Return the (x, y) coordinate for the center point of the cell that contains the specified text.  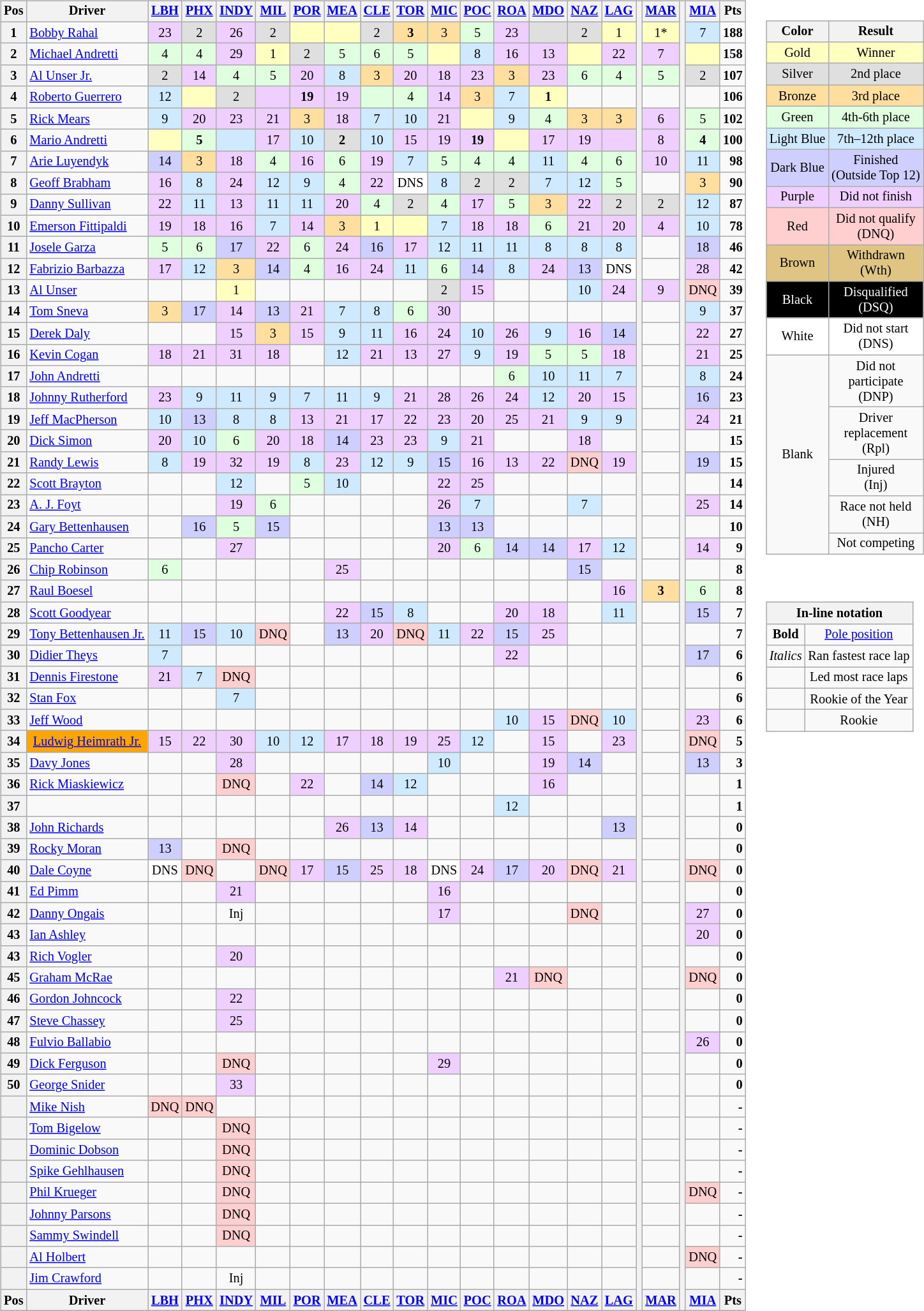
35 (13, 763)
White (798, 336)
In-line notation (840, 613)
Johnny Parsons (87, 1214)
Arie Luyendyk (87, 161)
Did notparticipate(DNP) (876, 381)
Dominic Dobson (87, 1150)
Brown (798, 263)
Silver (798, 74)
Al Holbert (87, 1257)
Rookie (859, 721)
100 (733, 140)
Danny Ongais (87, 913)
Black (798, 300)
158 (733, 54)
78 (733, 226)
7th–12th place (876, 139)
49 (13, 1064)
107 (733, 76)
Fabrizio Barbazza (87, 269)
Davy Jones (87, 763)
Derek Daly (87, 333)
Red (798, 226)
36 (13, 784)
98 (733, 161)
Randy Lewis (87, 462)
41 (13, 892)
48 (13, 1042)
Chip Robinson (87, 570)
Rich Vogler (87, 957)
Dick Simon (87, 441)
Ian Ashley (87, 935)
Geoff Brabham (87, 183)
Jeff Wood (87, 720)
Scott Goodyear (87, 613)
3rd place (876, 96)
Driverreplacement(Rpl) (876, 433)
38 (13, 828)
Dale Coyne (87, 871)
Ludwig Heimrath Jr. (87, 742)
Ran fastest race lap (859, 656)
Finished(Outside Top 12) (876, 168)
Al Unser (87, 290)
87 (733, 205)
Injured(Inj) (876, 477)
Steve Chassey (87, 1021)
Jeff MacPherson (87, 419)
John Andretti (87, 377)
Winner (876, 53)
Disqualified(DSQ) (876, 300)
Dick Ferguson (87, 1064)
1* (660, 33)
40 (13, 871)
Mario Andretti (87, 140)
Mike Nish (87, 1107)
Sammy Swindell (87, 1236)
John Richards (87, 828)
Bronze (798, 96)
Josele Garza (87, 248)
Bobby Rahal (87, 33)
Light Blue (798, 139)
Al Unser Jr. (87, 76)
Danny Sullivan (87, 205)
Pancho Carter (87, 548)
106 (733, 97)
Color (798, 31)
Italics (786, 656)
Rocky Moran (87, 849)
Tony Bettenhausen Jr. (87, 634)
Withdrawn(Wth) (876, 263)
Bold (786, 634)
Ed Pimm (87, 892)
Green (798, 117)
102 (733, 119)
Purple (798, 197)
Rick Mears (87, 119)
Not competing (876, 544)
2nd place (876, 74)
Did not start(DNS) (876, 336)
Dennis Firestone (87, 677)
Johnny Rutherford (87, 398)
Result (876, 31)
Rookie of the Year (859, 699)
Spike Gehlhausen (87, 1171)
Led most race laps (859, 678)
A. J. Foyt (87, 506)
45 (13, 978)
Blank (798, 454)
Scott Brayton (87, 484)
Rick Miaskiewicz (87, 784)
Raul Boesel (87, 591)
Gary Bettenhausen (87, 527)
George Snider (87, 1085)
Stan Fox (87, 699)
90 (733, 183)
Did not finish (876, 197)
Michael Andretti (87, 54)
Graham McRae (87, 978)
Did not qualify(DNQ) (876, 226)
Gordon Johncock (87, 1000)
Pole position (859, 634)
Gold (798, 53)
Emerson Fittipaldi (87, 226)
Didier Theys (87, 655)
Fulvio Ballabio (87, 1042)
Kevin Cogan (87, 355)
Race not held(NH) (876, 514)
Phil Krueger (87, 1193)
4th-6th place (876, 117)
Tom Sneva (87, 312)
Jim Crawford (87, 1278)
Dark Blue (798, 168)
50 (13, 1085)
188 (733, 33)
47 (13, 1021)
34 (13, 742)
Roberto Guerrero (87, 97)
Tom Bigelow (87, 1128)
